Pinpoint the cell where the given text exists, returning its (x, y) midpoint coordinate. 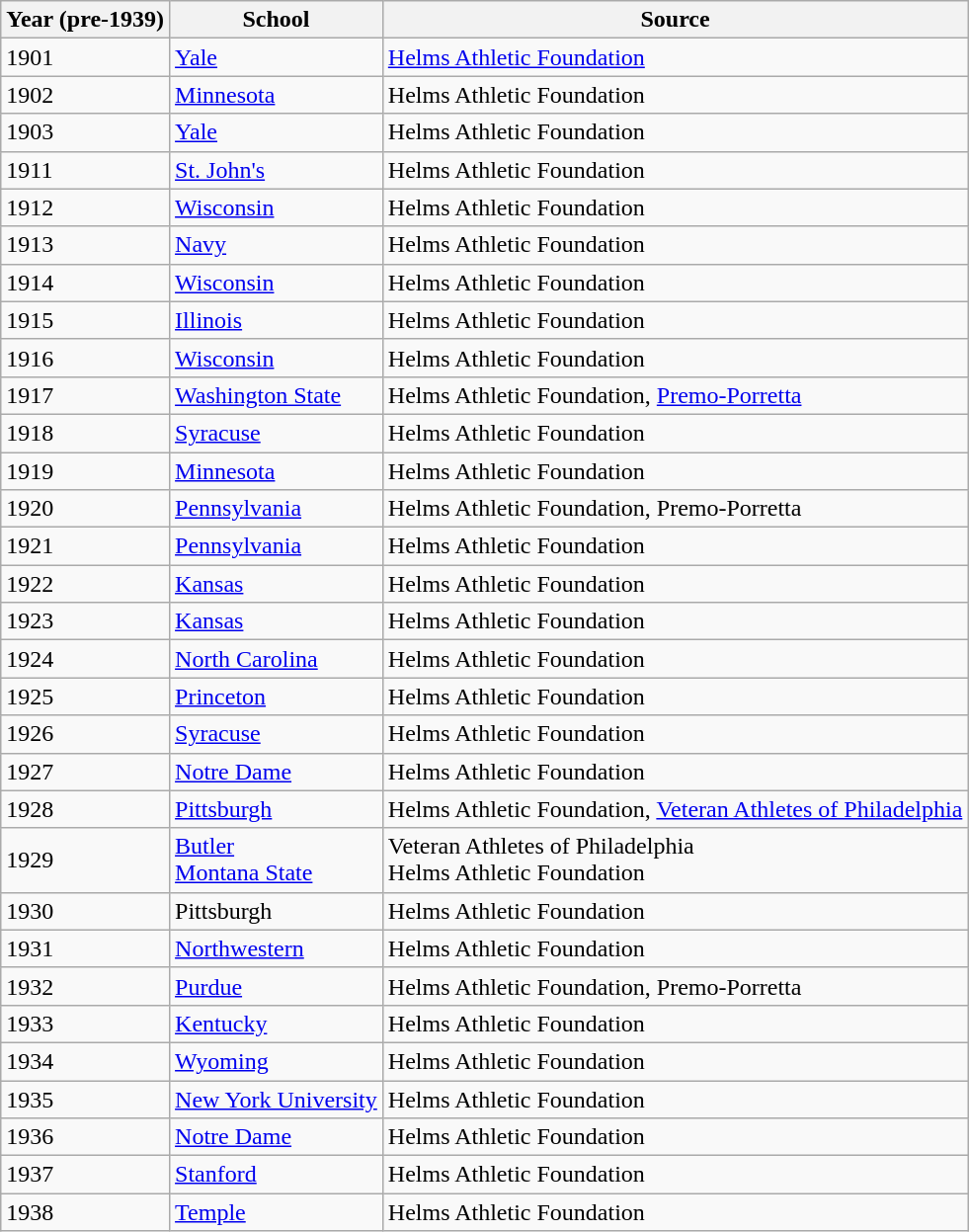
Kentucky (277, 1024)
1917 (85, 395)
Veteran Athletes of PhiladelphiaHelms Athletic Foundation (676, 860)
1911 (85, 170)
Helms Athletic Foundation, Veteran Athletes of Philadelphia (676, 809)
Stanford (277, 1175)
1934 (85, 1061)
1918 (85, 433)
1930 (85, 911)
Source (676, 20)
Princeton (277, 697)
1938 (85, 1212)
1915 (85, 320)
Navy (277, 245)
1925 (85, 697)
1936 (85, 1137)
Year (pre-1939) (85, 20)
Northwestern (277, 948)
1937 (85, 1175)
Illinois (277, 320)
1901 (85, 57)
1935 (85, 1100)
1921 (85, 546)
Washington State (277, 395)
1920 (85, 509)
1924 (85, 659)
1927 (85, 772)
1912 (85, 207)
St. John's (277, 170)
1931 (85, 948)
1922 (85, 584)
1926 (85, 734)
New York University (277, 1100)
1913 (85, 245)
Purdue (277, 986)
1919 (85, 471)
Wyoming (277, 1061)
ButlerMontana State (277, 860)
1929 (85, 860)
1923 (85, 621)
1903 (85, 132)
1914 (85, 283)
1928 (85, 809)
North Carolina (277, 659)
1902 (85, 95)
1932 (85, 986)
Temple (277, 1212)
School (277, 20)
1933 (85, 1024)
1916 (85, 358)
